Capture the cell that displays the provided text and extract its [x, y] central coordinate. 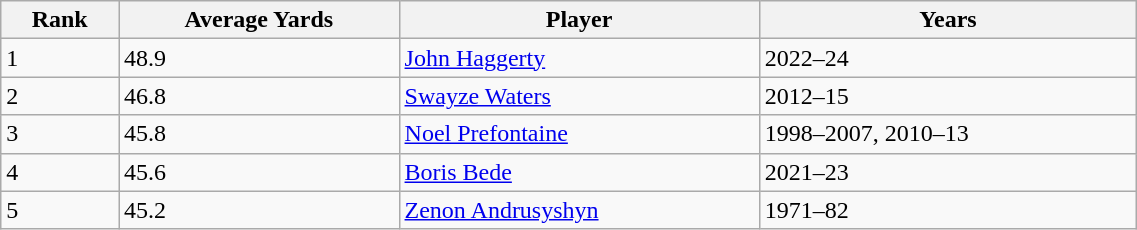
Average Yards [259, 20]
Zenon Andrusyshyn [579, 210]
Boris Bede [579, 172]
Rank [60, 20]
1971–82 [948, 210]
Noel Prefontaine [579, 134]
4 [60, 172]
Swayze Waters [579, 96]
2012–15 [948, 96]
3 [60, 134]
48.9 [259, 58]
5 [60, 210]
John Haggerty [579, 58]
Years [948, 20]
1 [60, 58]
2021–23 [948, 172]
46.8 [259, 96]
2 [60, 96]
45.8 [259, 134]
45.6 [259, 172]
1998–2007, 2010–13 [948, 134]
2022–24 [948, 58]
45.2 [259, 210]
Player [579, 20]
